Extract the [x, y] coordinate from the center of the cell holding the provided text.  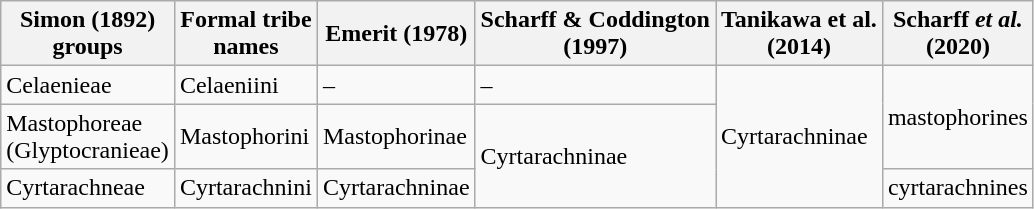
Cyrtarachnini [246, 188]
Cyrtarachneae [88, 188]
Scharff & Coddington(1997) [595, 34]
Tanikawa et al.(2014) [800, 34]
Mastophorinae [396, 136]
Emerit (1978) [396, 34]
Mastophorini [246, 136]
cyrtarachnines [958, 188]
Formal tribenames [246, 34]
mastophorines [958, 118]
Celaeniini [246, 85]
Simon (1892)groups [88, 34]
Scharff et al.(2020) [958, 34]
Celaenieae [88, 85]
Mastophoreae(Glyptocranieae) [88, 136]
